Locate the cell with the specified text and output its [X, Y] center coordinate. 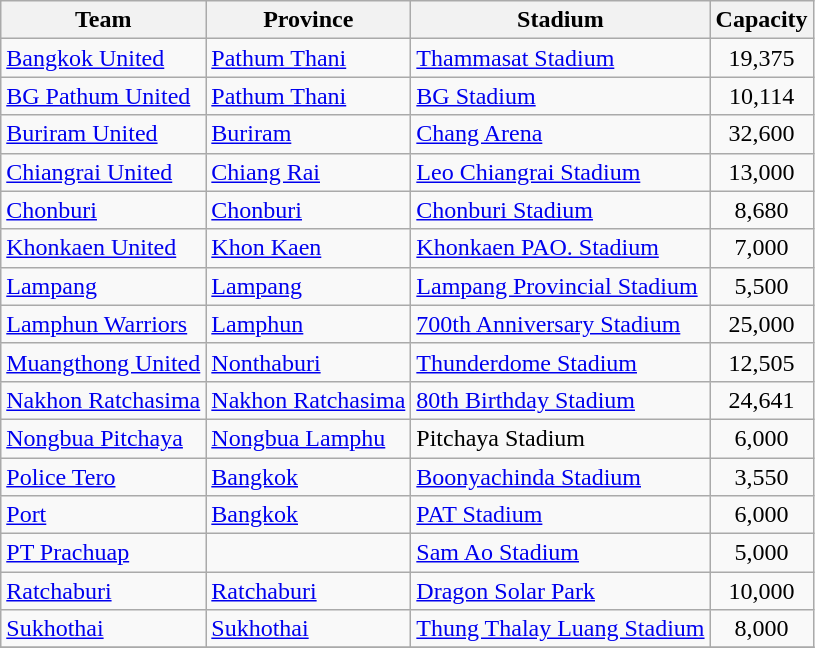
Buriram United [104, 134]
700th Anniversary Stadium [560, 324]
PAT Stadium [560, 515]
8,000 [762, 629]
PT Prachuap [104, 553]
8,680 [762, 210]
24,641 [762, 400]
Khon Kaen [308, 248]
3,550 [762, 477]
32,600 [762, 134]
Thunderdome Stadium [560, 362]
Chiang Rai [308, 172]
Province [308, 20]
Sam Ao Stadium [560, 553]
Port [104, 515]
Boonyachinda Stadium [560, 477]
Dragon Solar Park [560, 591]
19,375 [762, 58]
Khonkaen PAO. Stadium [560, 248]
Lamphun Warriors [104, 324]
10,114 [762, 96]
12,505 [762, 362]
Nongbua Lamphu [308, 438]
5,000 [762, 553]
Leo Chiangrai Stadium [560, 172]
Muangthong United [104, 362]
BG Pathum United [104, 96]
Team [104, 20]
Capacity [762, 20]
Police Tero [104, 477]
Bangkok United [104, 58]
5,500 [762, 286]
Chang Arena [560, 134]
Lampang Provincial Stadium [560, 286]
BG Stadium [560, 96]
10,000 [762, 591]
Nongbua Pitchaya [104, 438]
Khonkaen United [104, 248]
80th Birthday Stadium [560, 400]
Thung Thalay Luang Stadium [560, 629]
Chiangrai United [104, 172]
Nonthaburi [308, 362]
Thammasat Stadium [560, 58]
25,000 [762, 324]
13,000 [762, 172]
Stadium [560, 20]
Buriram [308, 134]
Lamphun [308, 324]
Chonburi Stadium [560, 210]
7,000 [762, 248]
Pitchaya Stadium [560, 438]
